Detect which cell encompasses the target text, then output its [X, Y] center coordinate. 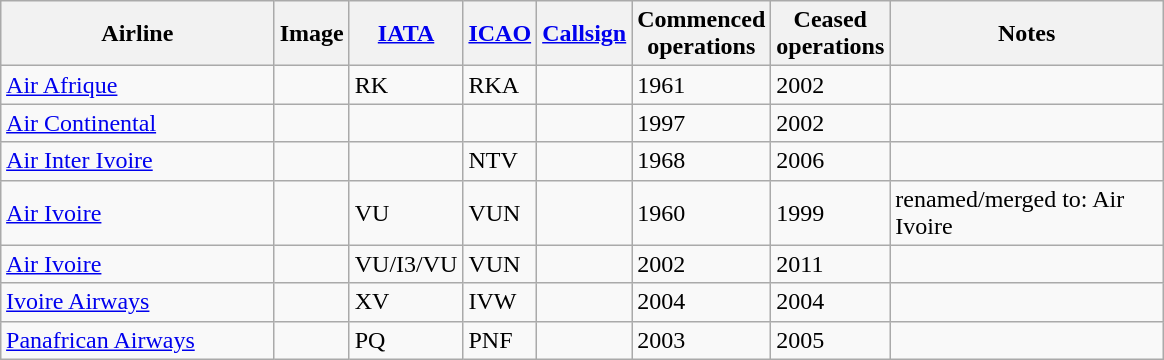
Airline [138, 34]
Panafrican Airways [138, 340]
Image [312, 34]
1960 [702, 212]
Notes [1027, 34]
Ivoire Airways [138, 302]
Ceasedoperations [830, 34]
2005 [830, 340]
PQ [406, 340]
NTV [500, 161]
renamed/merged to: Air Ivoire [1027, 212]
ICAO [500, 34]
RK [406, 85]
XV [406, 302]
2006 [830, 161]
2003 [702, 340]
1968 [702, 161]
Callsign [584, 34]
VU [406, 212]
RKA [500, 85]
1999 [830, 212]
Air Afrique [138, 85]
1997 [702, 123]
1961 [702, 85]
Commencedoperations [702, 34]
Air Inter Ivoire [138, 161]
IVW [500, 302]
VU/I3/VU [406, 264]
PNF [500, 340]
2011 [830, 264]
IATA [406, 34]
Air Continental [138, 123]
